Return the (x, y) coordinate for the center point of the cell that contains the specified text.  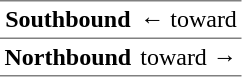
Southbound (68, 20)
← toward (189, 20)
toward → (189, 57)
Northbound (68, 57)
